Capture the cell that displays the provided text and extract its [X, Y] central coordinate. 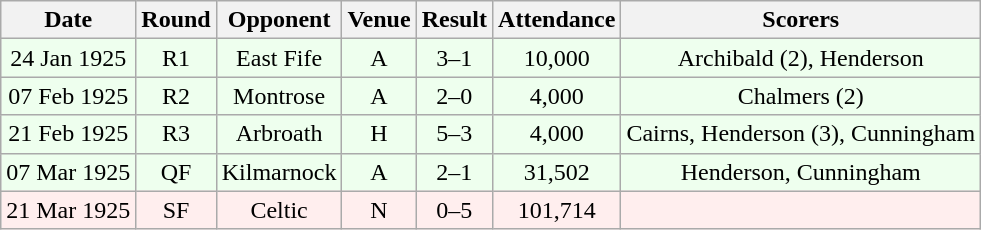
31,502 [557, 172]
SF [176, 210]
R2 [176, 96]
Opponent [279, 20]
2–0 [454, 96]
21 Feb 1925 [68, 134]
Celtic [279, 210]
Attendance [557, 20]
East Fife [279, 58]
Chalmers (2) [801, 96]
3–1 [454, 58]
Henderson, Cunningham [801, 172]
10,000 [557, 58]
Scorers [801, 20]
Cairns, Henderson (3), Cunningham [801, 134]
R3 [176, 134]
07 Mar 1925 [68, 172]
21 Mar 1925 [68, 210]
Date [68, 20]
N [379, 210]
101,714 [557, 210]
5–3 [454, 134]
0–5 [454, 210]
Result [454, 20]
2–1 [454, 172]
Venue [379, 20]
Archibald (2), Henderson [801, 58]
Arbroath [279, 134]
24 Jan 1925 [68, 58]
H [379, 134]
R1 [176, 58]
Round [176, 20]
Kilmarnock [279, 172]
Montrose [279, 96]
07 Feb 1925 [68, 96]
QF [176, 172]
